Find where the given text appears and provide that cell's center as [x, y] coordinate. 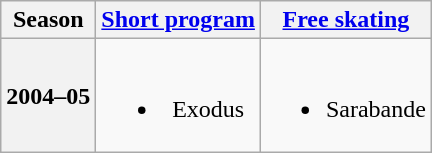
Sarabande [346, 96]
Short program [178, 20]
Exodus [178, 96]
2004–05 [48, 96]
Free skating [346, 20]
Season [48, 20]
